Pinpoint the cell where the given text exists, returning its [x, y] midpoint coordinate. 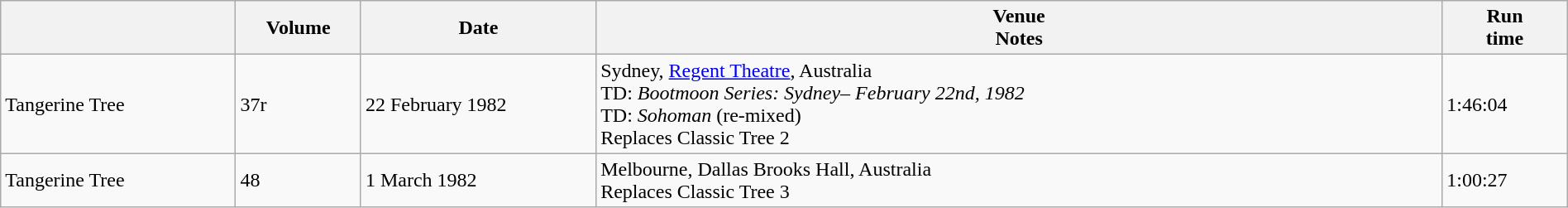
1:00:27 [1505, 181]
Date [478, 28]
Sydney, Regent Theatre, AustraliaTD: Bootmoon Series: Sydney– February 22nd, 1982TD: Sohoman (re-mixed)Replaces Classic Tree 2 [1019, 104]
1 March 1982 [478, 181]
1:46:04 [1505, 104]
Melbourne, Dallas Brooks Hall, AustraliaReplaces Classic Tree 3 [1019, 181]
VenueNotes [1019, 28]
Volume [299, 28]
22 February 1982 [478, 104]
37r [299, 104]
Runtime [1505, 28]
48 [299, 181]
